Determine the (X, Y) coordinate at the center of the cell enclosing the given text.  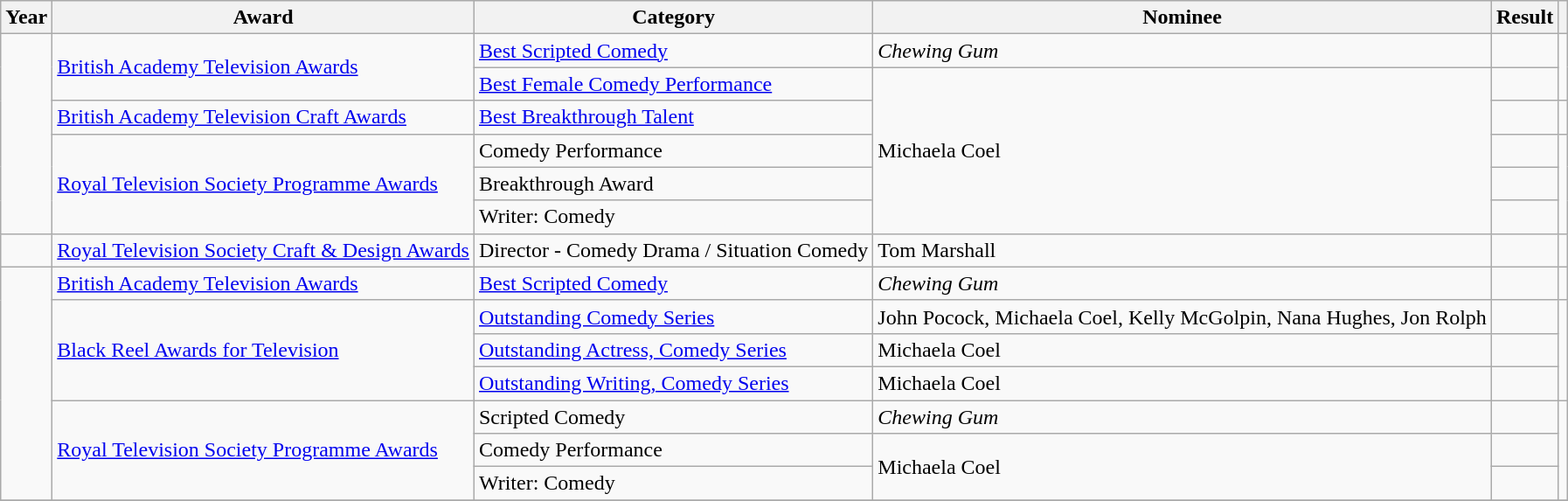
Tom Marshall (1183, 250)
Nominee (1183, 17)
John Pocock, Michaela Coel, Kelly McGolpin, Nana Hughes, Jon Rolph (1183, 317)
Year (26, 17)
Outstanding Comedy Series (673, 317)
Black Reel Awards for Television (264, 350)
Best Female Comedy Performance (673, 84)
Breakthrough Award (673, 184)
Award (264, 17)
British Academy Television Craft Awards (264, 117)
Royal Television Society Craft & Design Awards (264, 250)
Scripted Comedy (673, 417)
Category (673, 17)
Director - Comedy Drama / Situation Comedy (673, 250)
Outstanding Writing, Comedy Series (673, 383)
Best Breakthrough Talent (673, 117)
Result (1524, 17)
Outstanding Actress, Comedy Series (673, 350)
